Pinpoint the cell where the given text exists, returning its [X, Y] midpoint coordinate. 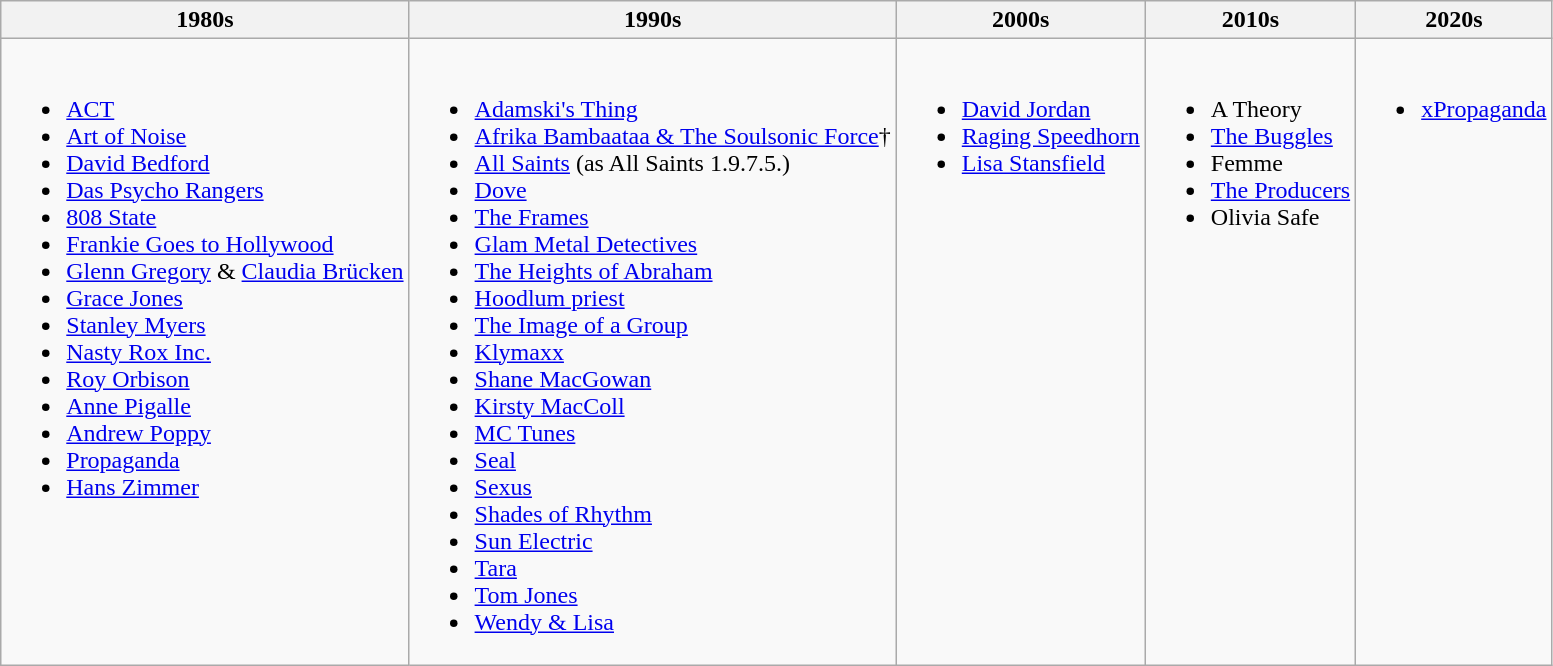
2010s [1250, 20]
xPropaganda [1454, 352]
David JordanRaging SpeedhornLisa Stansfield [1020, 352]
1990s [652, 20]
2020s [1454, 20]
2000s [1020, 20]
A TheoryThe BugglesFemmeThe ProducersOlivia Safe [1250, 352]
1980s [205, 20]
